From the cell containing the given text, extract its center point as [X, Y] coordinate. 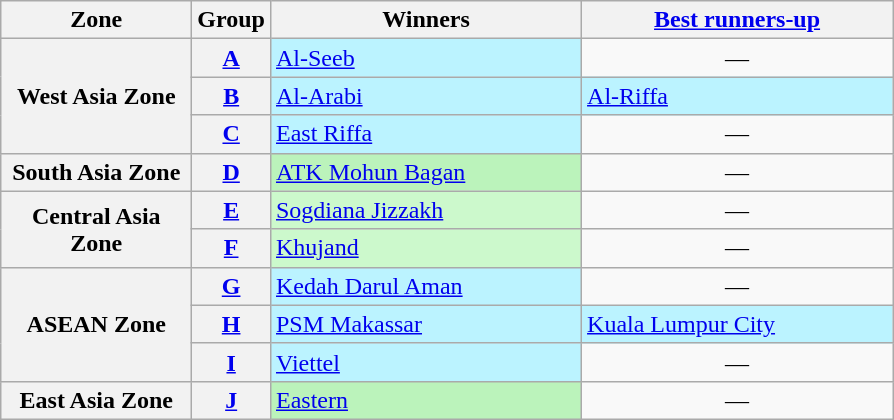
Group [232, 20]
Kedah Darul Aman [426, 286]
South Asia Zone [96, 172]
ASEAN Zone [96, 324]
Zone [96, 20]
PSM Makassar [426, 324]
D [232, 172]
Al-Seeb [426, 58]
Winners [426, 20]
ATK Mohun Bagan [426, 172]
B [232, 96]
Khujand [426, 248]
C [232, 134]
Central Asia Zone [96, 229]
F [232, 248]
East Riffa [426, 134]
Sogdiana Jizzakh [426, 210]
West Asia Zone [96, 96]
East Asia Zone [96, 400]
Al-Riffa [738, 96]
G [232, 286]
E [232, 210]
Kuala Lumpur City [738, 324]
I [232, 362]
Eastern [426, 400]
Best runners-up [738, 20]
Al-Arabi [426, 96]
J [232, 400]
A [232, 58]
H [232, 324]
Viettel [426, 362]
